Search for the cell housing the specified text and yield its [x, y] center coordinate. 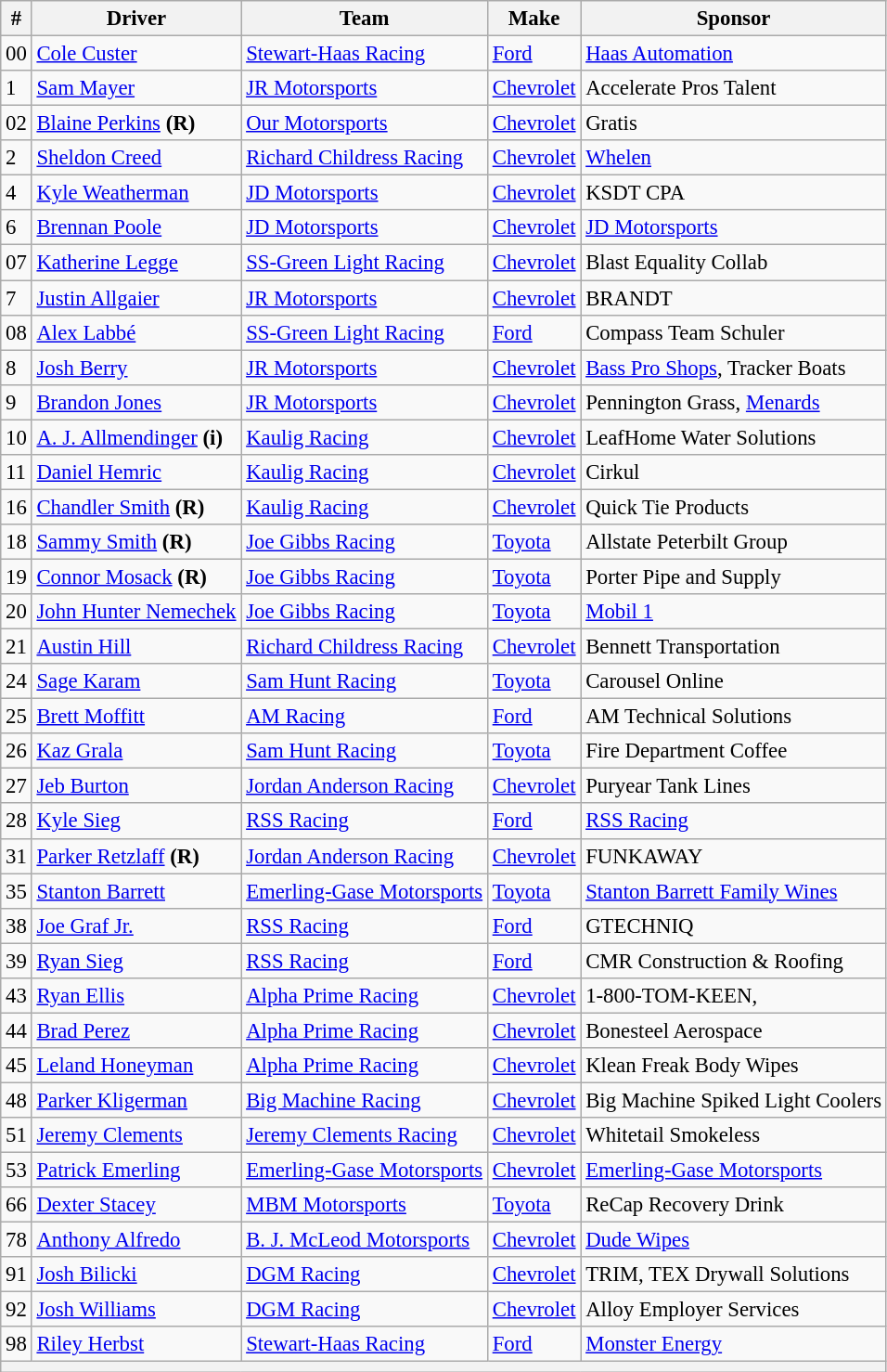
Brad Perez [136, 1030]
AM Racing [365, 717]
Leland Honeyman [136, 1066]
# [17, 19]
28 [17, 822]
Puryear Tank Lines [734, 786]
Ryan Sieg [136, 961]
Bass Pro Shops, Tracker Boats [734, 368]
18 [17, 542]
Katherine Legge [136, 263]
Driver [136, 19]
Haas Automation [734, 54]
Accelerate Pros Talent [734, 88]
27 [17, 786]
26 [17, 751]
Riley Herbst [136, 1345]
Chandler Smith (R) [136, 507]
GTECHNIQ [734, 925]
Cirkul [734, 472]
Dude Wipes [734, 1240]
Compass Team Schuler [734, 332]
02 [17, 123]
Monster Energy [734, 1345]
FUNKAWAY [734, 856]
11 [17, 472]
9 [17, 402]
Bonesteel Aerospace [734, 1030]
MBM Motorsports [365, 1205]
Daniel Hemric [136, 472]
Porter Pipe and Supply [734, 576]
91 [17, 1275]
Kyle Weatherman [136, 193]
Jeremy Clements [136, 1135]
Our Motorsports [365, 123]
Carousel Online [734, 681]
AM Technical Solutions [734, 717]
Joe Graf Jr. [136, 925]
Klean Freak Body Wipes [734, 1066]
38 [17, 925]
16 [17, 507]
48 [17, 1100]
ReCap Recovery Drink [734, 1205]
45 [17, 1066]
Sheldon Creed [136, 158]
Big Machine Racing [365, 1100]
Ryan Ellis [136, 996]
Allstate Peterbilt Group [734, 542]
2 [17, 158]
8 [17, 368]
Sam Mayer [136, 88]
Josh Williams [136, 1310]
Mobil 1 [734, 612]
25 [17, 717]
KSDT CPA [734, 193]
98 [17, 1345]
08 [17, 332]
21 [17, 647]
24 [17, 681]
Gratis [734, 123]
1-800-TOM-KEEN, [734, 996]
Pennington Grass, Menards [734, 402]
A. J. Allmendinger (i) [136, 437]
4 [17, 193]
Alloy Employer Services [734, 1310]
07 [17, 263]
92 [17, 1310]
66 [17, 1205]
Alex Labbé [136, 332]
10 [17, 437]
35 [17, 891]
Blast Equality Collab [734, 263]
Parker Retzlaff (R) [136, 856]
78 [17, 1240]
43 [17, 996]
Dexter Stacey [136, 1205]
Big Machine Spiked Light Coolers [734, 1100]
Whelen [734, 158]
1 [17, 88]
TRIM, TEX Drywall Solutions [734, 1275]
Brett Moffitt [136, 717]
31 [17, 856]
Brandon Jones [136, 402]
Sponsor [734, 19]
Patrick Emerling [136, 1171]
BRANDT [734, 298]
7 [17, 298]
39 [17, 961]
Make [533, 19]
53 [17, 1171]
00 [17, 54]
Stanton Barrett Family Wines [734, 891]
Jeremy Clements Racing [365, 1135]
Whitetail Smokeless [734, 1135]
6 [17, 227]
Josh Bilicki [136, 1275]
B. J. McLeod Motorsports [365, 1240]
Anthony Alfredo [136, 1240]
Josh Berry [136, 368]
51 [17, 1135]
20 [17, 612]
Kaz Grala [136, 751]
Fire Department Coffee [734, 751]
Jeb Burton [136, 786]
Connor Mosack (R) [136, 576]
Austin Hill [136, 647]
Cole Custer [136, 54]
Sammy Smith (R) [136, 542]
Justin Allgaier [136, 298]
Parker Kligerman [136, 1100]
Quick Tie Products [734, 507]
John Hunter Nemechek [136, 612]
19 [17, 576]
Team [365, 19]
44 [17, 1030]
LeafHome Water Solutions [734, 437]
Kyle Sieg [136, 822]
Blaine Perkins (R) [136, 123]
Bennett Transportation [734, 647]
CMR Construction & Roofing [734, 961]
Stanton Barrett [136, 891]
Sage Karam [136, 681]
Brennan Poole [136, 227]
